Search for the cell housing the specified text and yield its (X, Y) center coordinate. 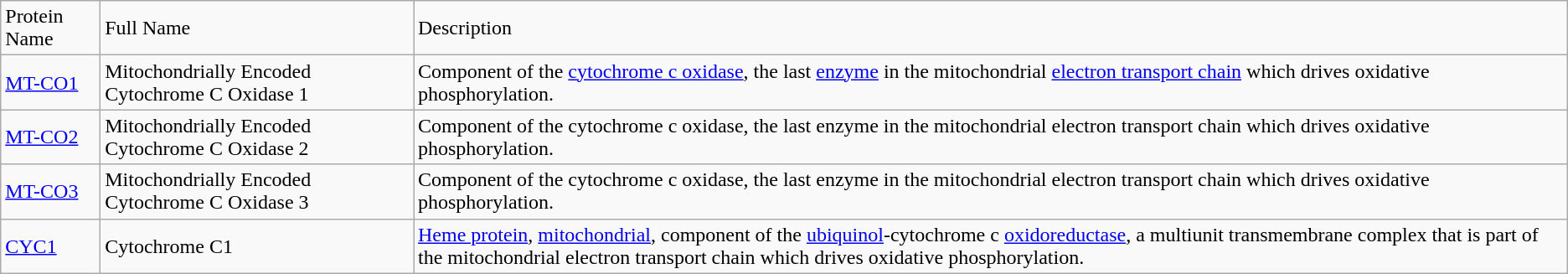
Protein Name (50, 28)
MT-CO2 (50, 137)
Mitochondrially Encoded Cytochrome C Oxidase 1 (257, 82)
Full Name (257, 28)
Mitochondrially Encoded Cytochrome C Oxidase 3 (257, 191)
CYC1 (50, 246)
Mitochondrially Encoded Cytochrome C Oxidase 2 (257, 137)
MT-CO3 (50, 191)
Description (991, 28)
Cytochrome C1 (257, 246)
MT-CO1 (50, 82)
